Find where the given text appears and provide that cell's center as (x, y) coordinate. 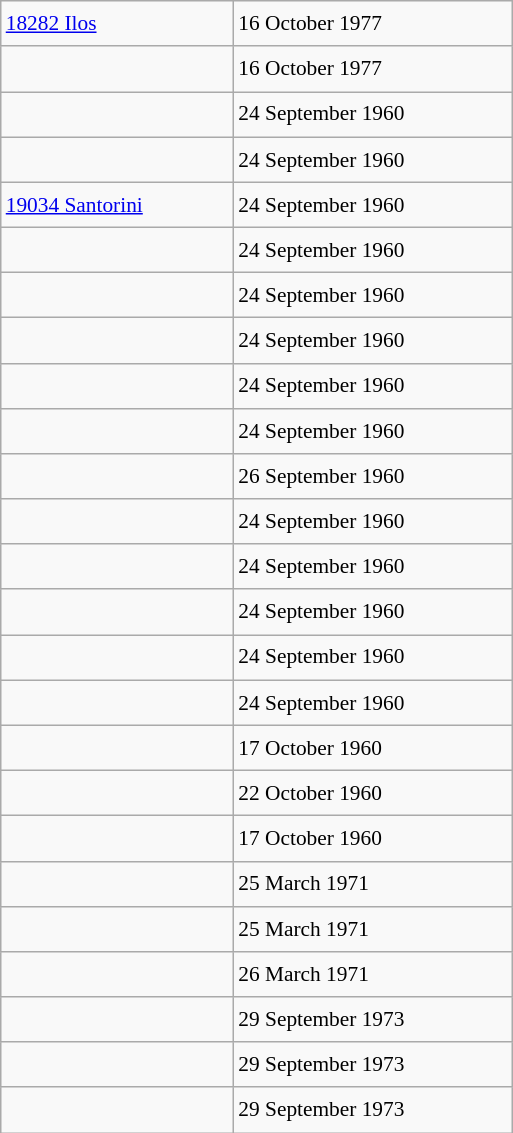
26 September 1960 (372, 476)
26 March 1971 (372, 974)
18282 Ilos (118, 24)
22 October 1960 (372, 792)
19034 Santorini (118, 204)
